Find where the given text appears and provide that cell's center as [x, y] coordinate. 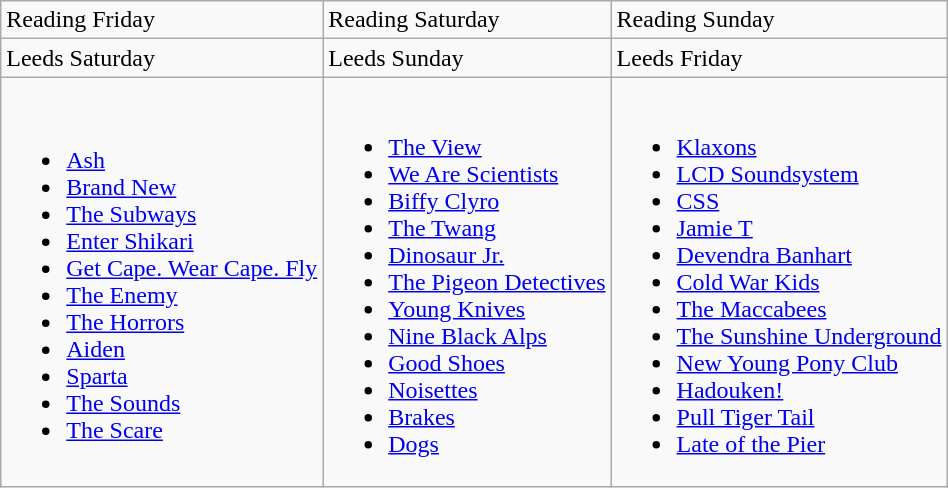
Leeds Saturday [162, 58]
AshBrand NewThe SubwaysEnter ShikariGet Cape. Wear Cape. FlyThe EnemyThe HorrorsAidenSpartaThe SoundsThe Scare [162, 282]
Leeds Friday [779, 58]
Leeds Sunday [467, 58]
Reading Friday [162, 20]
Reading Sunday [779, 20]
Reading Saturday [467, 20]
The ViewWe Are ScientistsBiffy ClyroThe TwangDinosaur Jr.The Pigeon DetectivesYoung KnivesNine Black AlpsGood ShoesNoisettesBrakesDogs [467, 282]
